Find where the given text appears and provide that cell's center as [x, y] coordinate. 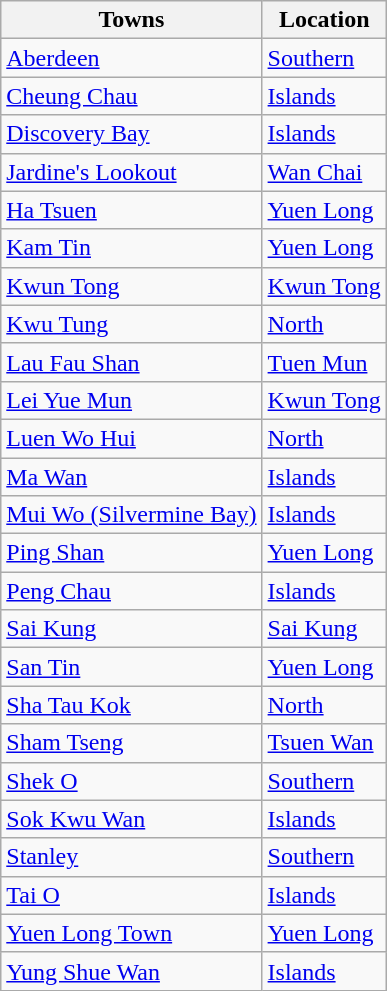
Towns [132, 20]
Lau Fau Shan [132, 362]
Kwu Tung [132, 324]
Jardine's Lookout [132, 172]
Ping Shan [132, 553]
Tai O [132, 895]
Sha Tau Kok [132, 705]
San Tin [132, 667]
Discovery Bay [132, 134]
Sok Kwu Wan [132, 819]
Location [324, 20]
Aberdeen [132, 58]
Luen Wo Hui [132, 438]
Shek O [132, 781]
Ha Tsuen [132, 210]
Mui Wo (Silvermine Bay) [132, 515]
Stanley [132, 857]
Tsuen Wan [324, 743]
Peng Chau [132, 591]
Wan Chai [324, 172]
Yung Shue Wan [132, 971]
Ma Wan [132, 477]
Yuen Long Town [132, 933]
Tuen Mun [324, 362]
Lei Yue Mun [132, 400]
Kam Tin [132, 248]
Cheung Chau [132, 96]
Sham Tseng [132, 743]
